Capture the cell that displays the provided text and extract its [X, Y] central coordinate. 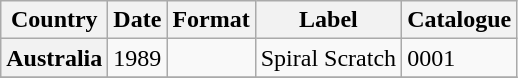
Catalogue [460, 20]
Australia [54, 58]
0001 [460, 58]
Country [54, 20]
Date [138, 20]
Label [328, 20]
Format [211, 20]
1989 [138, 58]
Spiral Scratch [328, 58]
